For the text-containing cell, return its midpoint in [x, y] coordinate format. 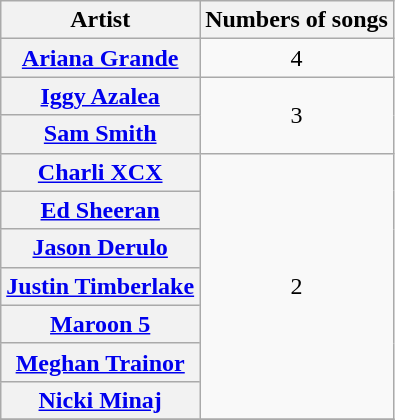
Maroon 5 [100, 324]
Sam Smith [100, 134]
Artist [100, 20]
3 [297, 115]
4 [297, 58]
Justin Timberlake [100, 286]
Charli XCX [100, 172]
Numbers of songs [297, 20]
Meghan Trainor [100, 362]
Jason Derulo [100, 248]
Nicki Minaj [100, 400]
Iggy Azalea [100, 96]
Ariana Grande [100, 58]
Ed Sheeran [100, 210]
2 [297, 286]
